Identify which cell holds the provided text, then report its [x, y] central coordinate. 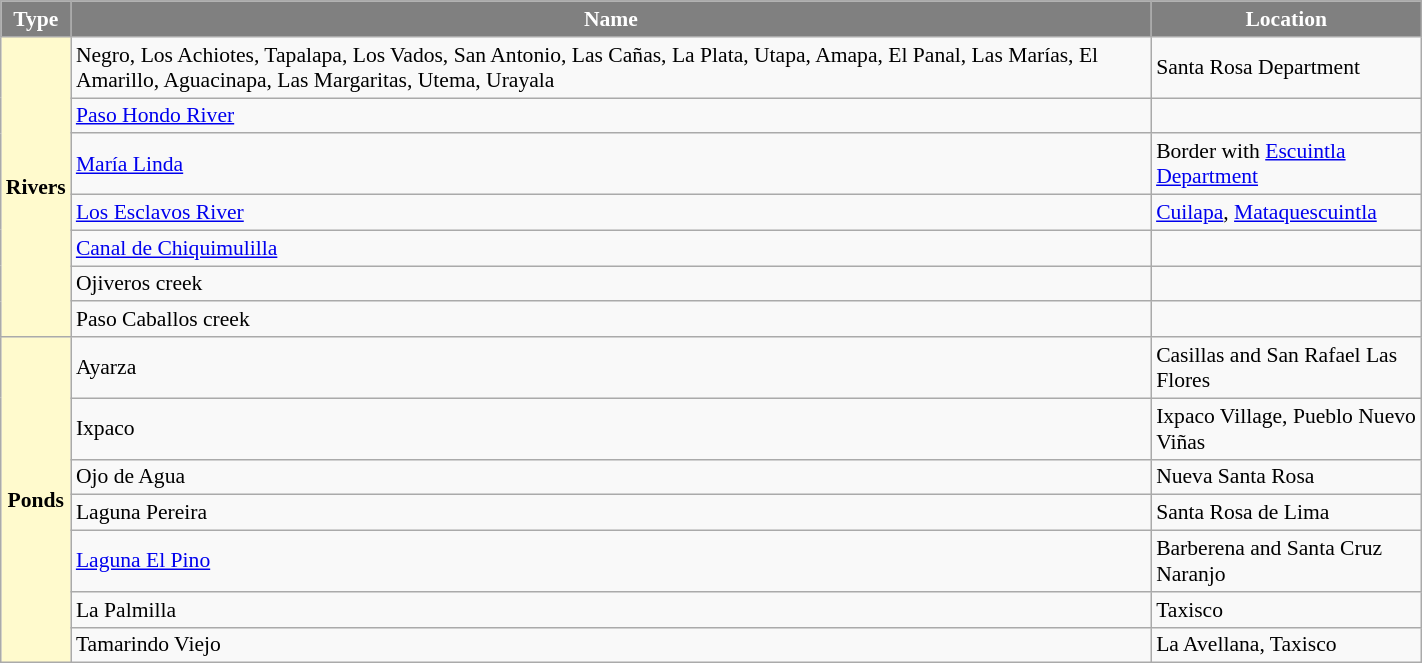
Ixpaco Village, Pueblo Nuevo Viñas [1286, 428]
Taxisco [1286, 610]
María Linda [611, 164]
Canal de Chiquimulilla [611, 248]
Paso Caballos creek [611, 320]
Casillas and San Rafael Las Flores [1286, 368]
Los Esclavos River [611, 213]
Santa Rosa Department [1286, 68]
Ponds [36, 500]
Rivers [36, 187]
Laguna El Pino [611, 562]
Ojo de Agua [611, 477]
Ojiveros creek [611, 284]
La Palmilla [611, 610]
Ayarza [611, 368]
Tamarindo Viejo [611, 645]
La Avellana, Taxisco [1286, 645]
Ixpaco [611, 428]
Barberena and Santa Cruz Naranjo [1286, 562]
Paso Hondo River [611, 116]
Laguna Pereira [611, 513]
Cuilapa, Mataquescuintla [1286, 213]
Nueva Santa Rosa [1286, 477]
Type [36, 19]
Name [611, 19]
Border with Escuintla Department [1286, 164]
Location [1286, 19]
Santa Rosa de Lima [1286, 513]
